Scan for the cell matching the given text and deliver its (x, y) coordinate at center. 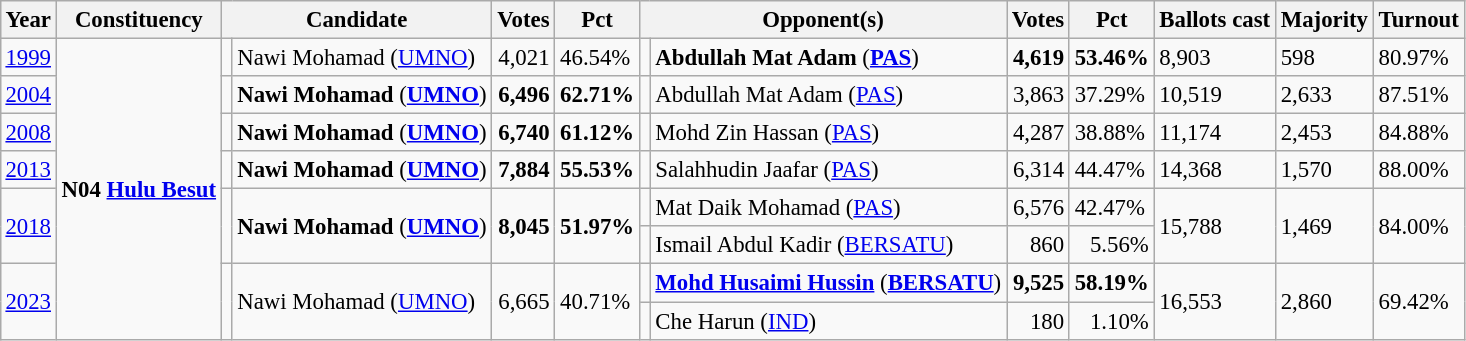
58.19% (1112, 283)
14,368 (1214, 170)
61.12% (598, 133)
40.71% (598, 302)
16,553 (1214, 302)
84.00% (1418, 226)
1,570 (1324, 170)
Ballots cast (1214, 20)
2023 (28, 302)
860 (1038, 245)
Mat Daik Mohamad (PAS) (828, 208)
N04 Hulu Besut (138, 188)
4,287 (1038, 133)
6,314 (1038, 170)
Majority (1324, 20)
84.88% (1418, 133)
2018 (28, 226)
44.47% (1112, 170)
9,525 (1038, 283)
5.56% (1112, 245)
69.42% (1418, 302)
2004 (28, 95)
Che Harun (IND) (828, 321)
1999 (28, 57)
6,576 (1038, 208)
42.47% (1112, 208)
Constituency (138, 20)
Salahhudin Jaafar (PAS) (828, 170)
80.97% (1418, 57)
Year (28, 20)
4,021 (524, 57)
7,884 (524, 170)
Mohd Zin Hassan (PAS) (828, 133)
87.51% (1418, 95)
8,045 (524, 226)
6,665 (524, 302)
598 (1324, 57)
11,174 (1214, 133)
180 (1038, 321)
15,788 (1214, 226)
2,860 (1324, 302)
55.53% (598, 170)
8,903 (1214, 57)
46.54% (598, 57)
62.71% (598, 95)
10,519 (1214, 95)
51.97% (598, 226)
2,633 (1324, 95)
53.46% (1112, 57)
Opponent(s) (822, 20)
Candidate (356, 20)
4,619 (1038, 57)
38.88% (1112, 133)
Turnout (1418, 20)
2,453 (1324, 133)
88.00% (1418, 170)
37.29% (1112, 95)
3,863 (1038, 95)
1,469 (1324, 226)
6,740 (524, 133)
Mohd Husaimi Hussin (BERSATU) (828, 283)
2008 (28, 133)
6,496 (524, 95)
2013 (28, 170)
Ismail Abdul Kadir (BERSATU) (828, 245)
1.10% (1112, 321)
